Pinpoint the cell where the given text exists, returning its [x, y] midpoint coordinate. 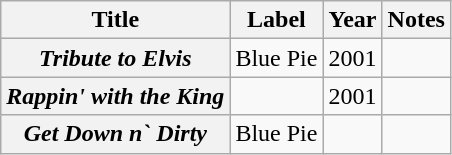
Get Down n` Dirty [116, 134]
Title [116, 20]
Label [276, 20]
Notes [416, 20]
Tribute to Elvis [116, 58]
Year [352, 20]
Rappin' with the King [116, 96]
